Output the (X, Y) coordinate of the center of the cell containing the given text.  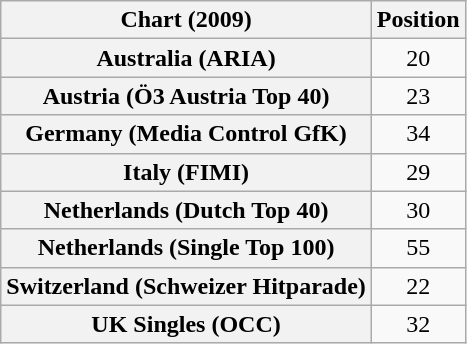
Netherlands (Dutch Top 40) (186, 210)
Germany (Media Control GfK) (186, 134)
30 (418, 210)
22 (418, 286)
23 (418, 96)
Italy (FIMI) (186, 172)
29 (418, 172)
32 (418, 324)
34 (418, 134)
20 (418, 58)
Position (418, 20)
UK Singles (OCC) (186, 324)
Australia (ARIA) (186, 58)
Chart (2009) (186, 20)
Austria (Ö3 Austria Top 40) (186, 96)
Netherlands (Single Top 100) (186, 248)
55 (418, 248)
Switzerland (Schweizer Hitparade) (186, 286)
